Search for the cell housing the specified text and yield its [X, Y] center coordinate. 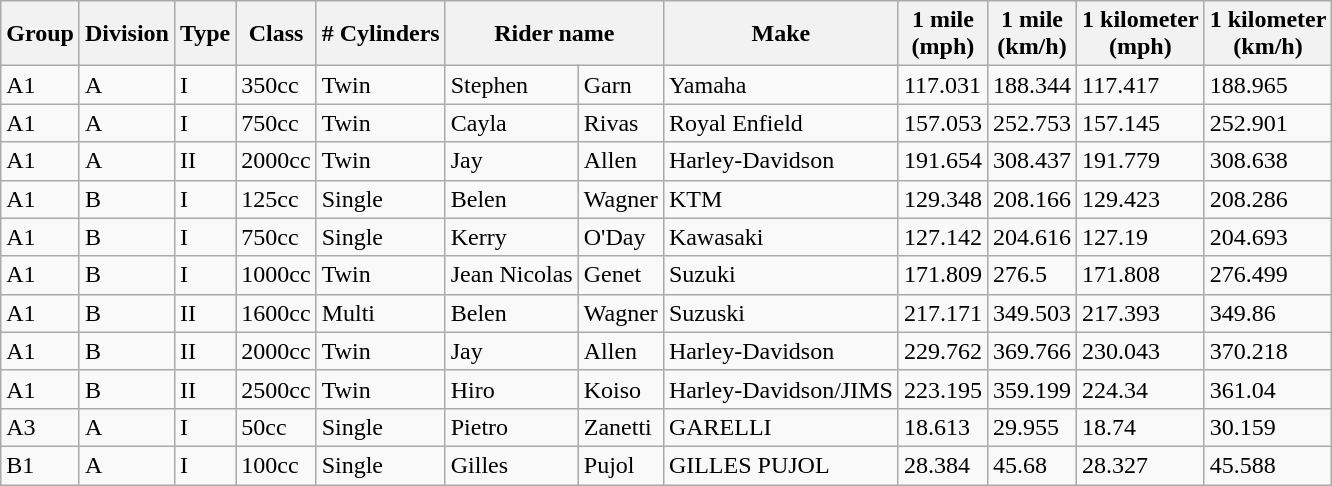
Pietro [512, 427]
45.588 [1268, 465]
Division [126, 34]
350cc [276, 85]
Rider name [554, 34]
171.808 [1141, 275]
1 mile (mph) [942, 34]
45.68 [1032, 465]
Group [40, 34]
208.166 [1032, 199]
129.348 [942, 199]
1600cc [276, 313]
Rivas [620, 123]
Royal Enfield [780, 123]
18.74 [1141, 427]
117.031 [942, 85]
Make [780, 34]
Koiso [620, 389]
GARELLI [780, 427]
252.901 [1268, 123]
Multi [380, 313]
29.955 [1032, 427]
370.218 [1268, 351]
208.286 [1268, 199]
188.965 [1268, 85]
Genet [620, 275]
1 mile (km/h) [1032, 34]
Yamaha [780, 85]
2500cc [276, 389]
Type [204, 34]
Harley-Davidson/JIMS [780, 389]
188.344 [1032, 85]
229.762 [942, 351]
50cc [276, 427]
223.195 [942, 389]
Kerry [512, 237]
1 kilometer (mph) [1141, 34]
157.053 [942, 123]
204.693 [1268, 237]
204.616 [1032, 237]
157.145 [1141, 123]
Suzuski [780, 313]
252.753 [1032, 123]
28.327 [1141, 465]
A3 [40, 427]
369.766 [1032, 351]
359.199 [1032, 389]
125cc [276, 199]
KTM [780, 199]
Gilles [512, 465]
Zanetti [620, 427]
230.043 [1141, 351]
127.142 [942, 237]
308.437 [1032, 161]
1 kilometer (km/h) [1268, 34]
224.34 [1141, 389]
Cayla [512, 123]
349.86 [1268, 313]
361.04 [1268, 389]
O'Day [620, 237]
276.499 [1268, 275]
B1 [40, 465]
28.384 [942, 465]
Garn [620, 85]
217.171 [942, 313]
Suzuki [780, 275]
191.654 [942, 161]
191.779 [1141, 161]
GILLES PUJOL [780, 465]
117.417 [1141, 85]
100cc [276, 465]
30.159 [1268, 427]
129.423 [1141, 199]
Kawasaki [780, 237]
276.5 [1032, 275]
Jean Nicolas [512, 275]
18.613 [942, 427]
349.503 [1032, 313]
171.809 [942, 275]
Class [276, 34]
# Cylinders [380, 34]
308.638 [1268, 161]
Hiro [512, 389]
Stephen [512, 85]
Pujol [620, 465]
217.393 [1141, 313]
1000cc [276, 275]
127.19 [1141, 237]
